For the text-containing cell, return its midpoint in [X, Y] coordinate format. 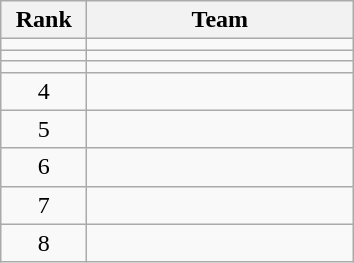
7 [44, 205]
Team [220, 20]
4 [44, 91]
5 [44, 129]
6 [44, 167]
Rank [44, 20]
8 [44, 243]
